Determine the [x, y] coordinate at the center of the cell enclosing the given text.  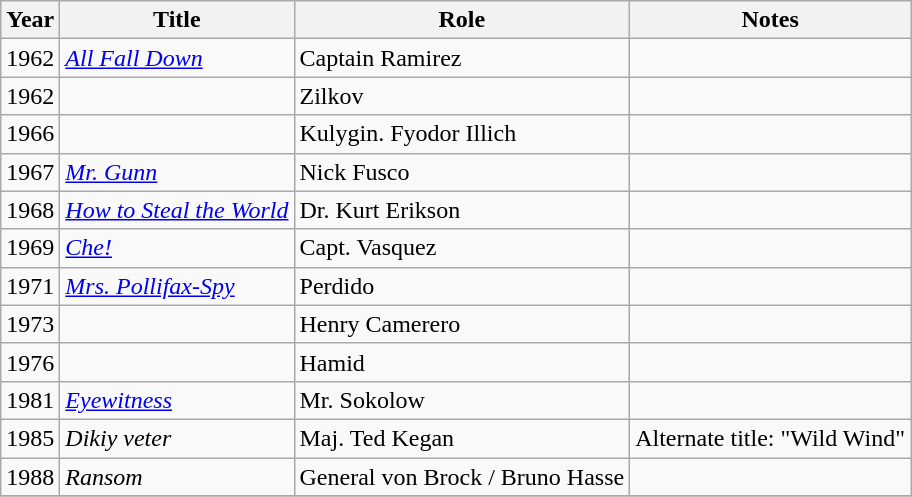
1967 [30, 172]
How to Steal the World [177, 210]
Year [30, 20]
Mr. Gunn [177, 172]
Alternate title: "Wild Wind" [770, 438]
Title [177, 20]
Dikiy veter [177, 438]
Mr. Sokolow [462, 400]
Captain Ramirez [462, 58]
Notes [770, 20]
1988 [30, 477]
1971 [30, 286]
1985 [30, 438]
Role [462, 20]
Nick Fusco [462, 172]
Kulygin. Fyodor Illich [462, 134]
Hamid [462, 362]
All Fall Down [177, 58]
1966 [30, 134]
1981 [30, 400]
Dr. Kurt Erikson [462, 210]
General von Brock / Bruno Hasse [462, 477]
Perdido [462, 286]
Ransom [177, 477]
Henry Camerero [462, 324]
1973 [30, 324]
1976 [30, 362]
Eyewitness [177, 400]
1969 [30, 248]
Che! [177, 248]
1968 [30, 210]
Capt. Vasquez [462, 248]
Mrs. Pollifax-Spy [177, 286]
Zilkov [462, 96]
Maj. Ted Kegan [462, 438]
